Detect which cell encompasses the target text, then output its [X, Y] center coordinate. 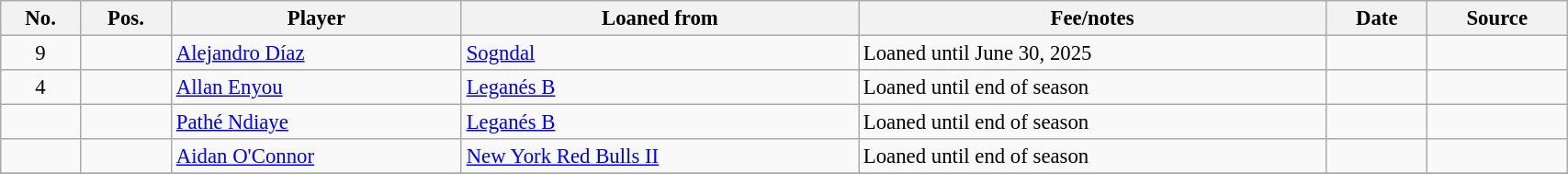
Loaned until June 30, 2025 [1091, 53]
Date [1377, 18]
New York Red Bulls II [660, 157]
4 [40, 87]
Sogndal [660, 53]
No. [40, 18]
Pos. [125, 18]
9 [40, 53]
Allan Enyou [316, 87]
Fee/notes [1091, 18]
Loaned from [660, 18]
Player [316, 18]
Aidan O'Connor [316, 157]
Alejandro Díaz [316, 53]
Source [1497, 18]
Pathé Ndiaye [316, 122]
